Extract the (x, y) coordinate from the center of the cell holding the provided text.  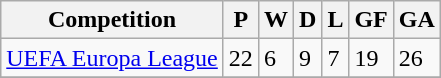
Competition (112, 20)
GF (371, 20)
L (336, 20)
22 (240, 58)
UEFA Europa League (112, 58)
GA (416, 20)
9 (307, 58)
P (240, 20)
W (276, 20)
26 (416, 58)
6 (276, 58)
19 (371, 58)
D (307, 20)
7 (336, 58)
